Return the (X, Y) coordinate for the center point of the cell that contains the specified text.  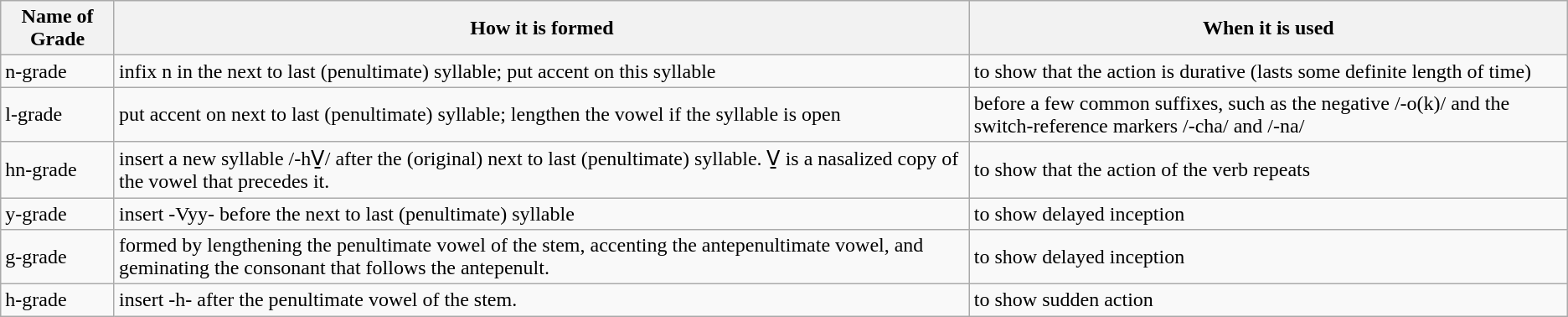
y-grade (58, 214)
infix n in the next to last (penultimate) syllable; put accent on this syllable (541, 71)
to show that the action is durative (lasts some definite length of time) (1268, 71)
n-grade (58, 71)
insert a new syllable /-hV̱/ after the (original) next to last (penultimate) syllable. V̱ is a nasalized copy of the vowel that precedes it. (541, 169)
insert -Vyy- before the next to last (penultimate) syllable (541, 214)
Name of Grade (58, 29)
h-grade (58, 300)
to show that the action of the verb repeats (1268, 169)
before a few common suffixes, such as the negative /-o(k)/ and the switch-reference markers /-cha/ and /-na/ (1268, 114)
insert -h- after the penultimate vowel of the stem. (541, 300)
How it is formed (541, 29)
to show sudden action (1268, 300)
put accent on next to last (penultimate) syllable; lengthen the vowel if the syllable is open (541, 114)
When it is used (1268, 29)
l-grade (58, 114)
hn-grade (58, 169)
g-grade (58, 257)
